Scan for the cell matching the given text and deliver its (x, y) coordinate at center. 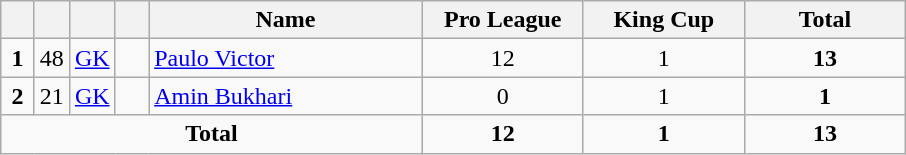
0 (502, 96)
48 (52, 58)
Paulo Victor (286, 58)
Amin Bukhari (286, 96)
Pro League (502, 20)
Name (286, 20)
King Cup (664, 20)
2 (18, 96)
21 (52, 96)
